Provide the [X, Y] coordinate of the cell's center where the given text is located.  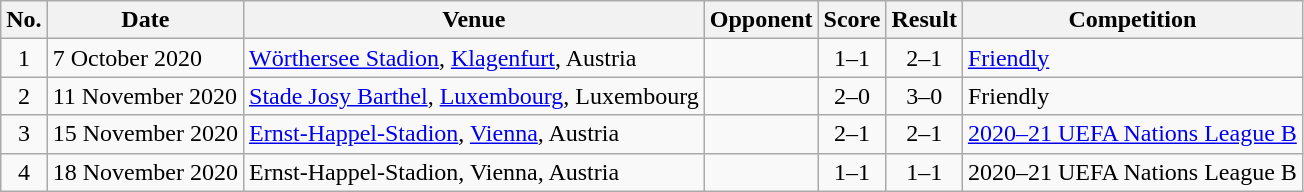
Competition [1132, 20]
3–0 [924, 96]
18 November 2020 [145, 172]
2–0 [852, 96]
Result [924, 20]
1 [24, 58]
Stade Josy Barthel, Luxembourg, Luxembourg [474, 96]
Venue [474, 20]
Opponent [761, 20]
Wörthersee Stadion, Klagenfurt, Austria [474, 58]
Score [852, 20]
4 [24, 172]
2 [24, 96]
7 October 2020 [145, 58]
3 [24, 134]
11 November 2020 [145, 96]
No. [24, 20]
Date [145, 20]
15 November 2020 [145, 134]
